Return the (X, Y) coordinate for the center point of the cell that contains the specified text.  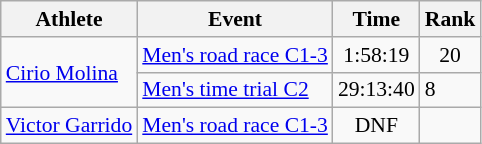
Men's time trial C2 (235, 90)
Event (235, 19)
Rank (450, 19)
8 (450, 90)
DNF (376, 126)
Cirio Molina (69, 72)
20 (450, 55)
1:58:19 (376, 55)
Time (376, 19)
29:13:40 (376, 90)
Athlete (69, 19)
Victor Garrido (69, 126)
